Pinpoint the cell where the given text exists, returning its [x, y] midpoint coordinate. 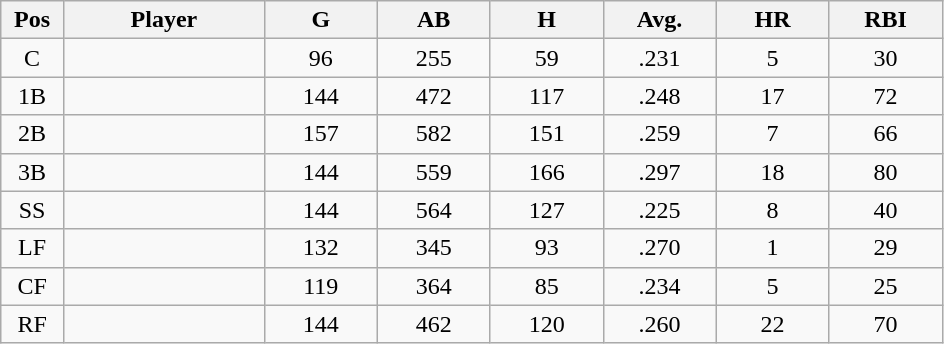
151 [546, 134]
Player [164, 20]
472 [434, 96]
70 [886, 324]
66 [886, 134]
17 [772, 96]
119 [320, 286]
166 [546, 172]
59 [546, 58]
157 [320, 134]
40 [886, 210]
96 [320, 58]
7 [772, 134]
1 [772, 248]
H [546, 20]
G [320, 20]
.297 [660, 172]
8 [772, 210]
.225 [660, 210]
2B [32, 134]
85 [546, 286]
127 [546, 210]
462 [434, 324]
132 [320, 248]
Pos [32, 20]
RBI [886, 20]
30 [886, 58]
.248 [660, 96]
Avg. [660, 20]
559 [434, 172]
LF [32, 248]
345 [434, 248]
.259 [660, 134]
80 [886, 172]
HR [772, 20]
22 [772, 324]
.260 [660, 324]
.231 [660, 58]
3B [32, 172]
.234 [660, 286]
255 [434, 58]
AB [434, 20]
120 [546, 324]
.270 [660, 248]
18 [772, 172]
564 [434, 210]
CF [32, 286]
RF [32, 324]
72 [886, 96]
117 [546, 96]
25 [886, 286]
SS [32, 210]
582 [434, 134]
C [32, 58]
93 [546, 248]
29 [886, 248]
364 [434, 286]
1B [32, 96]
